Locate the cell with the specified text and output its (x, y) center coordinate. 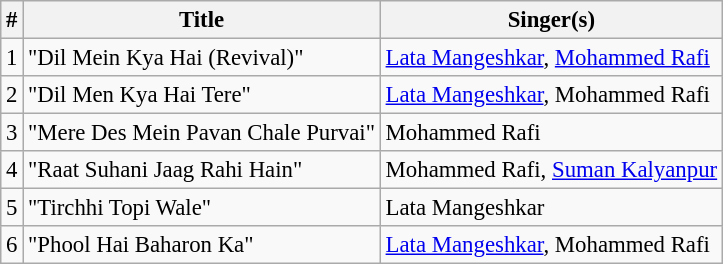
6 (12, 245)
Singer(s) (551, 20)
Title (202, 20)
2 (12, 95)
"Mere Des Mein Pavan Chale Purvai" (202, 133)
5 (12, 208)
3 (12, 133)
"Raat Suhani Jaag Rahi Hain" (202, 170)
# (12, 20)
"Phool Hai Baharon Ka" (202, 245)
"Dil Mein Kya Hai (Revival)" (202, 58)
Mohammed Rafi (551, 133)
"Tirchhi Topi Wale" (202, 208)
"Dil Men Kya Hai Tere" (202, 95)
1 (12, 58)
Lata Mangeshkar (551, 208)
4 (12, 170)
Mohammed Rafi, Suman Kalyanpur (551, 170)
